Locate the cell with the specified text and output its [X, Y] center coordinate. 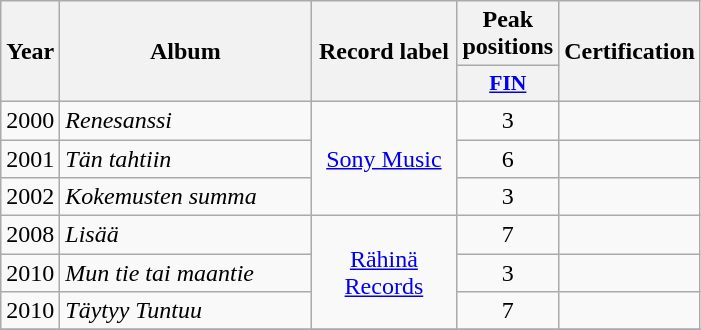
2000 [30, 120]
2001 [30, 159]
FIN [508, 84]
Tän tahtiin [186, 159]
Täytyy Tuntuu [186, 311]
Rähinä Records [384, 273]
Lisää [186, 235]
Kokemusten summa [186, 197]
Record label [384, 52]
Album [186, 52]
Renesanssi [186, 120]
Sony Music [384, 158]
2002 [30, 197]
Certification [630, 52]
6 [508, 159]
2008 [30, 235]
Year [30, 52]
Peak positions [508, 34]
Mun tie tai maantie [186, 273]
